Scan for the cell matching the given text and deliver its (x, y) coordinate at center. 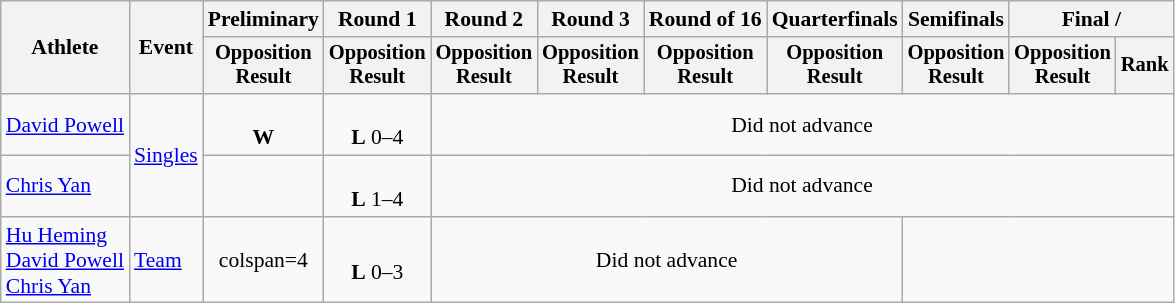
Athlete (65, 48)
L 1–4 (378, 186)
Preliminary (264, 19)
Chris Yan (65, 186)
Rank (1145, 66)
Singles (166, 155)
W (264, 124)
Event (166, 48)
Round 1 (378, 19)
Round 2 (484, 19)
Round of 16 (706, 19)
David Powell (65, 124)
Quarterfinals (835, 19)
L 0–4 (378, 124)
Final / (1091, 19)
Semifinals (956, 19)
Round 3 (590, 19)
